Pinpoint the cell where the given text exists, returning its [X, Y] midpoint coordinate. 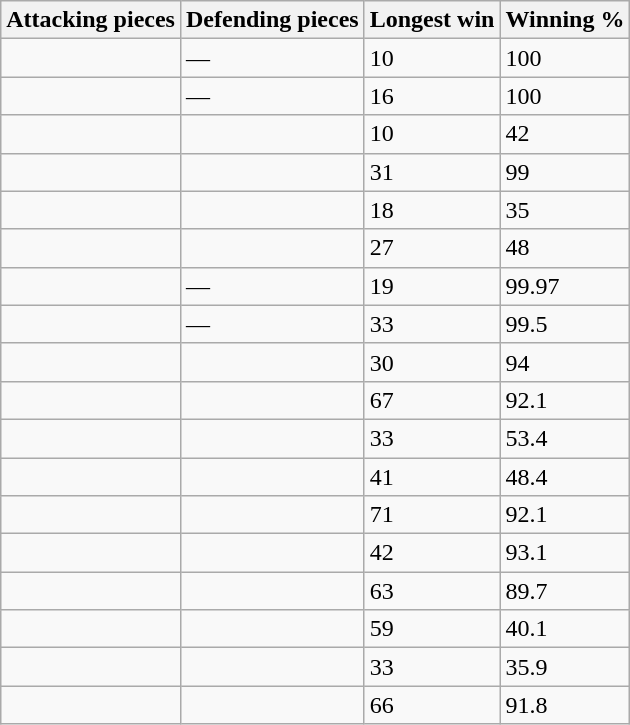
48 [565, 248]
99 [565, 172]
71 [432, 515]
35.9 [565, 667]
Defending pieces [272, 20]
89.7 [565, 591]
66 [432, 705]
Attacking pieces [91, 20]
63 [432, 591]
35 [565, 210]
67 [432, 400]
48.4 [565, 477]
59 [432, 629]
27 [432, 248]
16 [432, 96]
94 [565, 362]
Winning % [565, 20]
41 [432, 477]
30 [432, 362]
99.5 [565, 324]
53.4 [565, 438]
18 [432, 210]
93.1 [565, 553]
91.8 [565, 705]
40.1 [565, 629]
99.97 [565, 286]
19 [432, 286]
31 [432, 172]
Longest win [432, 20]
